From the cell containing the given text, extract its center point as [X, Y] coordinate. 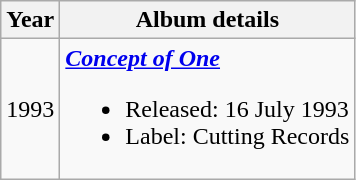
1993 [30, 109]
Concept of OneReleased: 16 July 1993Label: Cutting Records [208, 109]
Album details [208, 20]
Year [30, 20]
